Output the [X, Y] coordinate of the center of the cell containing the given text.  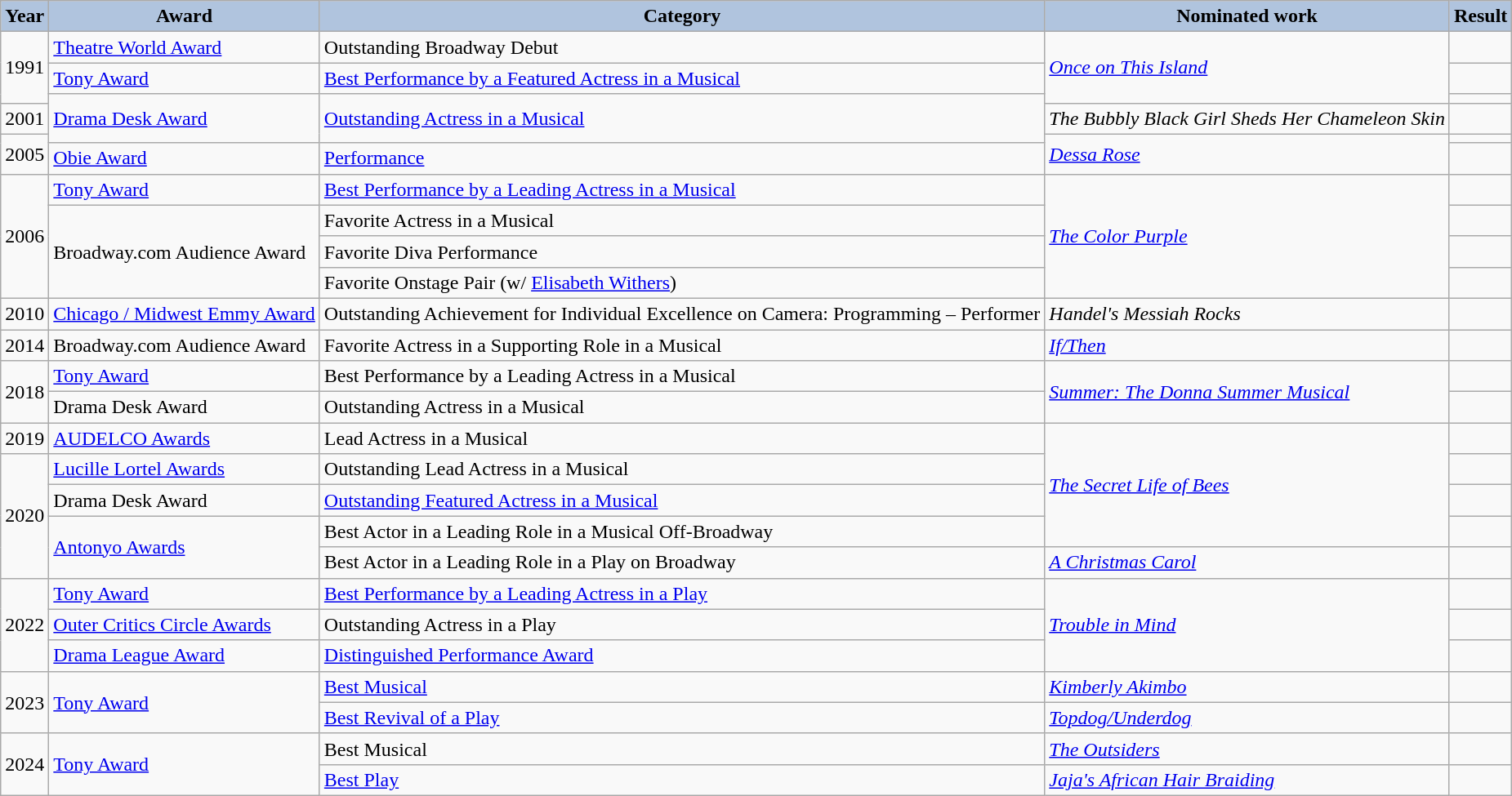
Obie Award [185, 158]
Result [1480, 16]
Favorite Actress in a Musical [681, 220]
Dessa Rose [1247, 153]
Once on This Island [1247, 67]
Distinguished Performance Award [681, 656]
Year [25, 16]
Best Actor in a Leading Role in a Play on Broadway [681, 563]
2020 [25, 516]
2001 [25, 118]
Lucille Lortel Awards [185, 469]
The Color Purple [1247, 236]
Kimberly Akimbo [1247, 687]
2005 [25, 153]
Outstanding Achievement for Individual Excellence on Camera: Programming – Performer [681, 314]
The Outsiders [1247, 749]
Nominated work [1247, 16]
Drama League Award [185, 656]
Chicago / Midwest Emmy Award [185, 314]
2018 [25, 392]
Topdog/Underdog [1247, 718]
Outstanding Broadway Debut [681, 47]
If/Then [1247, 345]
Jaja's African Hair Braiding [1247, 780]
2014 [25, 345]
Antonyo Awards [185, 547]
Favorite Diva Performance [681, 251]
2022 [25, 625]
Theatre World Award [185, 47]
2019 [25, 438]
2010 [25, 314]
2023 [25, 702]
2006 [25, 236]
Outstanding Actress in a Play [681, 625]
The Secret Life of Bees [1247, 485]
Best Play [681, 780]
Lead Actress in a Musical [681, 438]
Best Actor in a Leading Role in a Musical Off-Broadway [681, 531]
Favorite Actress in a Supporting Role in a Musical [681, 345]
1991 [25, 67]
Category [681, 16]
Summer: The Donna Summer Musical [1247, 392]
Best Revival of a Play [681, 718]
Outstanding Lead Actress in a Musical [681, 469]
Outstanding Featured Actress in a Musical [681, 500]
Outer Critics Circle Awards [185, 625]
Trouble in Mind [1247, 625]
2024 [25, 764]
AUDELCO Awards [185, 438]
The Bubbly Black Girl Sheds Her Chameleon Skin [1247, 118]
Handel's Messiah Rocks [1247, 314]
Favorite Onstage Pair (w/ Elisabeth Withers) [681, 282]
Best Performance by a Featured Actress in a Musical [681, 78]
Best Performance by a Leading Actress in a Play [681, 594]
Performance [681, 158]
A Christmas Carol [1247, 563]
Award [185, 16]
